Determine the [X, Y] coordinate at the center of the cell enclosing the given text.  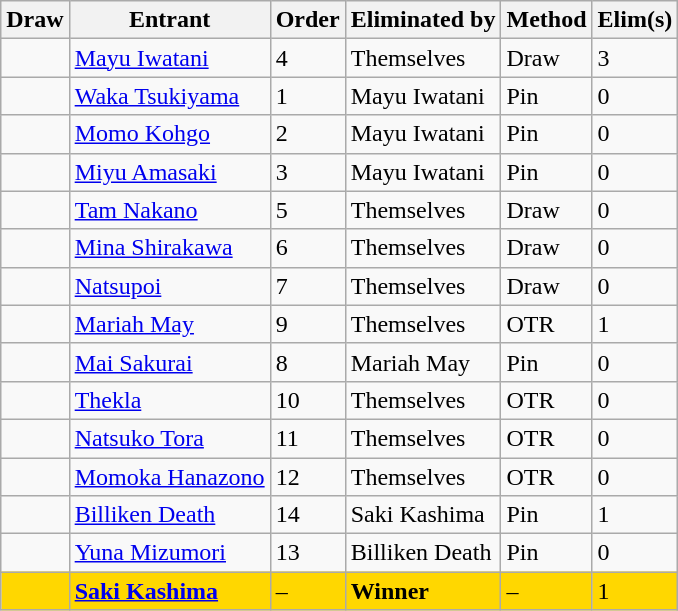
Order [308, 20]
Entrant [170, 20]
Elim(s) [635, 20]
Miyu Amasaki [170, 172]
13 [308, 553]
11 [308, 438]
Eliminated by [423, 20]
Momoka Hanazono [170, 477]
Mai Sakurai [170, 362]
Tam Nakano [170, 210]
10 [308, 400]
Thekla [170, 400]
14 [308, 515]
7 [308, 286]
Natsuko Tora [170, 438]
Method [546, 20]
Natsupoi [170, 286]
Momo Kohgo [170, 134]
Mina Shirakawa [170, 248]
8 [308, 362]
5 [308, 210]
9 [308, 324]
Winner [423, 591]
6 [308, 248]
12 [308, 477]
Waka Tsukiyama [170, 96]
2 [308, 134]
Yuna Mizumori [170, 553]
4 [308, 58]
